Capture the cell that displays the provided text and extract its [X, Y] central coordinate. 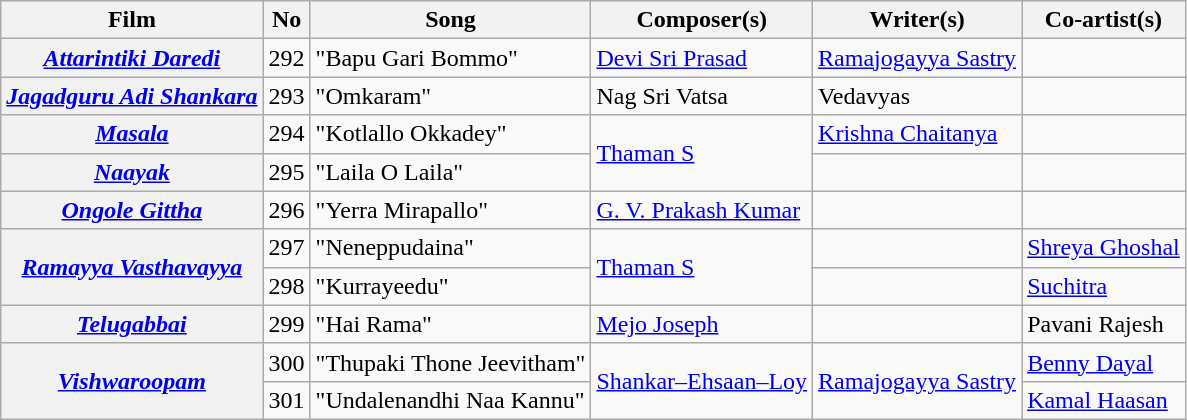
293 [286, 96]
No [286, 20]
299 [286, 324]
295 [286, 172]
Jagadguru Adi Shankara [132, 96]
Vedavyas [918, 96]
"Yerra Mirapallo" [450, 210]
Masala [132, 134]
"Omkaram" [450, 96]
"Laila O Laila" [450, 172]
300 [286, 362]
Krishna Chaitanya [918, 134]
G. V. Prakash Kumar [702, 210]
Attarintiki Daredi [132, 58]
Nag Sri Vatsa [702, 96]
Kamal Haasan [1104, 400]
294 [286, 134]
"Neneppudaina" [450, 248]
296 [286, 210]
Benny Dayal [1104, 362]
292 [286, 58]
"Bapu Gari Bommo" [450, 58]
Naayak [132, 172]
Suchitra [1104, 286]
Ramayya Vasthavayya [132, 267]
Ongole Gittha [132, 210]
297 [286, 248]
"Hai Rama" [450, 324]
"Kurrayeedu" [450, 286]
Devi Sri Prasad [702, 58]
"Kotlallo Okkadey" [450, 134]
301 [286, 400]
Mejo Joseph [702, 324]
Song [450, 20]
Telugabbai [132, 324]
Film [132, 20]
Composer(s) [702, 20]
Pavani Rajesh [1104, 324]
298 [286, 286]
Co-artist(s) [1104, 20]
Shankar–Ehsaan–Loy [702, 381]
"Thupaki Thone Jeevitham" [450, 362]
Shreya Ghoshal [1104, 248]
Writer(s) [918, 20]
Vishwaroopam [132, 381]
"Undalenandhi Naa Kannu" [450, 400]
